Find where the given text appears and provide that cell's center as (x, y) coordinate. 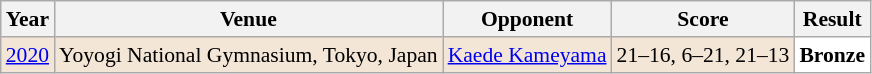
Result (832, 19)
Score (704, 19)
Opponent (528, 19)
Year (28, 19)
Venue (248, 19)
Kaede Kameyama (528, 55)
2020 (28, 55)
Yoyogi National Gymnasium, Tokyo, Japan (248, 55)
Bronze (832, 55)
21–16, 6–21, 21–13 (704, 55)
